Find where the given text appears and provide that cell's center as [x, y] coordinate. 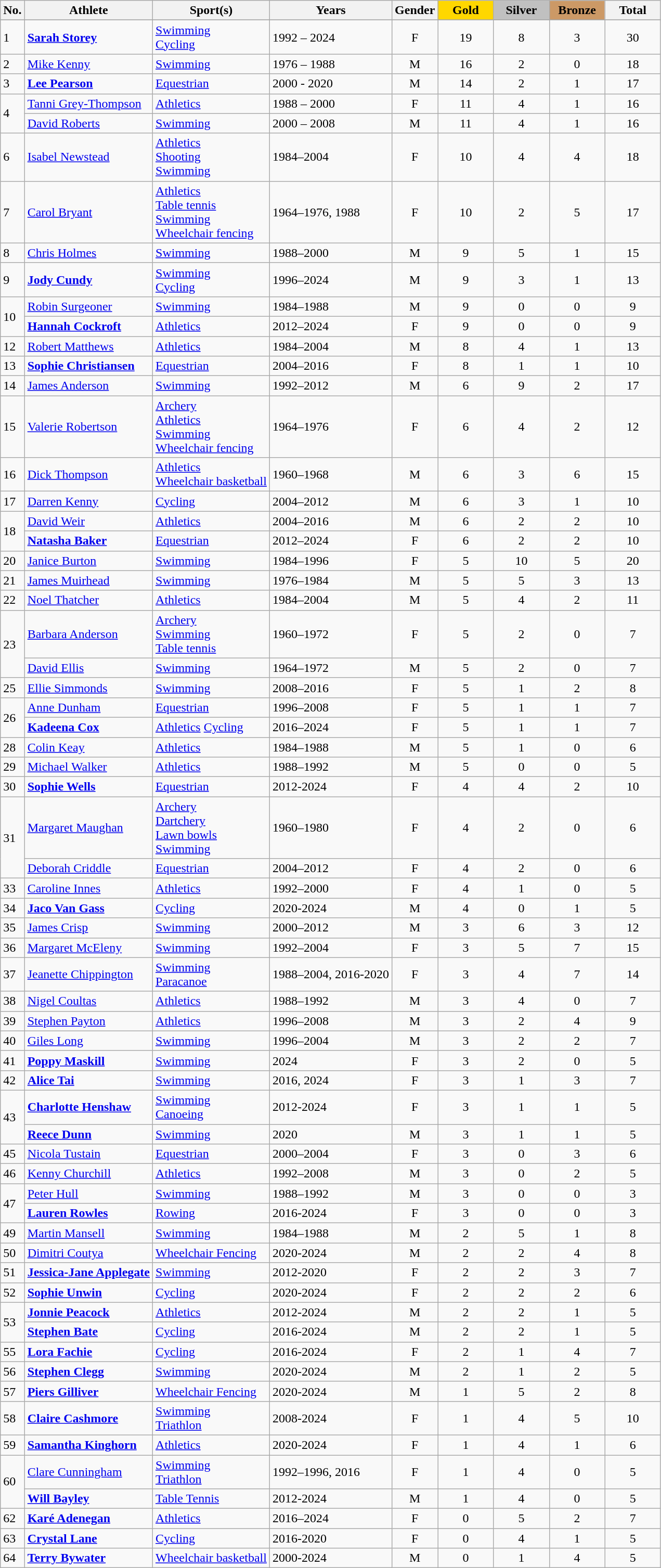
56 [12, 1371]
Bronze [577, 10]
Athletics Shooting Swimming [211, 157]
Sarah Storey [88, 37]
Dick Thompson [88, 474]
38 [12, 1001]
Mike Kenny [88, 64]
23 [12, 644]
36 [12, 948]
Sophie Unwin [88, 1292]
Anne Dunham [88, 707]
Athletics Table tennis Swimming Wheelchair fencing [211, 212]
60 [12, 1482]
2000–2012 [331, 928]
Michael Walker [88, 767]
1984–1996 [331, 561]
Peter Hull [88, 1194]
Jeanette Chippington [88, 975]
1960–1980 [331, 828]
James Muirhead [88, 580]
Swimming Paracanoe [211, 975]
Reece Dunn [88, 1134]
19 [466, 37]
David Roberts [88, 123]
Darren Kenny [88, 501]
Alice Tai [88, 1080]
Charlotte Henshaw [88, 1107]
James Crisp [88, 928]
SwimmingCanoeing [211, 1107]
David Ellis [88, 668]
Janice Burton [88, 561]
1964–1976 [331, 426]
Total [632, 10]
41 [12, 1060]
Carol Bryant [88, 212]
Ellie Simmonds [88, 688]
45 [12, 1154]
Archery Swimming Table tennis [211, 634]
Athletics Wheelchair basketball [211, 474]
Jonnie Peacock [88, 1312]
Lauren Rowles [88, 1213]
Valerie Robertson [88, 426]
59 [12, 1445]
Claire Cashmore [88, 1418]
1976 – 1988 [331, 64]
Athlete [88, 10]
Wheelchair basketball [211, 1558]
Dimitri Coutya [88, 1253]
Samantha Kinghorn [88, 1445]
Archery Athletics Swimming Wheelchair fencing [211, 426]
Karé Adenegan [88, 1519]
Deborah Criddle [88, 869]
2024 [331, 1060]
Gender [415, 10]
Crystal Lane [88, 1538]
Jaco Van Gass [88, 908]
2000-2024 [331, 1558]
1988–2000 [331, 253]
Piers Gilliver [88, 1391]
2000 - 2020 [331, 84]
Lora Fachie [88, 1352]
Stephen Payton [88, 1021]
Colin Keay [88, 747]
Terry Bywater [88, 1558]
2008-2024 [331, 1418]
58 [12, 1418]
1996–2004 [331, 1041]
Jessica-Jane Applegate [88, 1273]
1992–2008 [331, 1174]
Stephen Clegg [88, 1371]
Martin Mansell [88, 1233]
Sport(s) [211, 10]
Robin Surgeoner [88, 306]
David Weir [88, 521]
57 [12, 1391]
53 [12, 1322]
No. [12, 10]
28 [12, 747]
1964–1972 [331, 668]
49 [12, 1233]
62 [12, 1519]
Stephen Bate [88, 1332]
1992–2012 [331, 386]
40 [12, 1041]
25 [12, 688]
James Anderson [88, 386]
Barbara Anderson [88, 634]
52 [12, 1292]
2000 – 2008 [331, 123]
29 [12, 767]
Tanni Grey-Thompson [88, 103]
31 [12, 837]
37 [12, 975]
2016, 2024 [331, 1080]
1976–1984 [331, 580]
Noel Thatcher [88, 600]
Kenny Churchill [88, 1174]
Robert Matthews [88, 346]
Will Bayley [88, 1499]
Sophie Christiansen [88, 366]
Caroline Innes [88, 888]
33 [12, 888]
Giles Long [88, 1041]
Years [331, 10]
Natasha Baker [88, 541]
Silver [521, 10]
Table Tennis [211, 1499]
Kadeena Cox [88, 727]
1996–2024 [331, 280]
Isabel Newstead [88, 157]
Margaret McEleny [88, 948]
Nicola Tustain [88, 1154]
64 [12, 1558]
2020 [331, 1134]
2008–2016 [331, 688]
1992–2004 [331, 948]
Gold [466, 10]
Nigel Coultas [88, 1001]
47 [12, 1203]
26 [12, 717]
Athletics Cycling [211, 727]
34 [12, 908]
42 [12, 1080]
1992–1996, 2016 [331, 1472]
35 [12, 928]
2012-2020 [331, 1273]
1964–1976, 1988 [331, 212]
Hannah Cockroft [88, 326]
Sophie Wells [88, 787]
2000–2004 [331, 1154]
51 [12, 1273]
43 [12, 1117]
21 [12, 580]
Chris Holmes [88, 253]
63 [12, 1538]
Rowing [211, 1213]
1988–2004, 2016-2020 [331, 975]
Jody Cundy [88, 280]
Margaret Maughan [88, 828]
1992 – 2024 [331, 37]
46 [12, 1174]
Archery Dartchery Lawn bowls Swimming [211, 828]
22 [12, 600]
Poppy Maskill [88, 1060]
2016-2020 [331, 1538]
55 [12, 1352]
1960–1972 [331, 634]
Clare Cunningham [88, 1472]
1992–2000 [331, 888]
Lee Pearson [88, 84]
50 [12, 1253]
39 [12, 1021]
1988 – 2000 [331, 103]
1960–1968 [331, 474]
